For the text-containing cell, return its midpoint in [x, y] coordinate format. 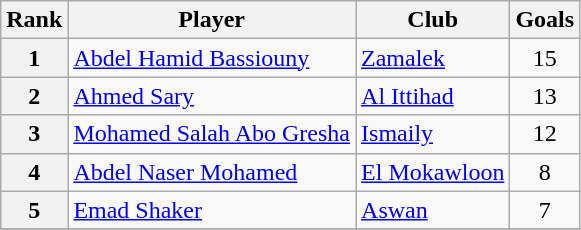
2 [34, 96]
Zamalek [433, 58]
8 [545, 172]
Emad Shaker [212, 210]
Aswan [433, 210]
Abdel Hamid Bassiouny [212, 58]
Ahmed Sary [212, 96]
5 [34, 210]
Abdel Naser Mohamed [212, 172]
Rank [34, 20]
El Mokawloon [433, 172]
3 [34, 134]
4 [34, 172]
12 [545, 134]
Mohamed Salah Abo Gresha [212, 134]
Club [433, 20]
1 [34, 58]
Goals [545, 20]
15 [545, 58]
13 [545, 96]
7 [545, 210]
Player [212, 20]
Ismaily [433, 134]
Al Ittihad [433, 96]
